Search for the cell housing the specified text and yield its (X, Y) center coordinate. 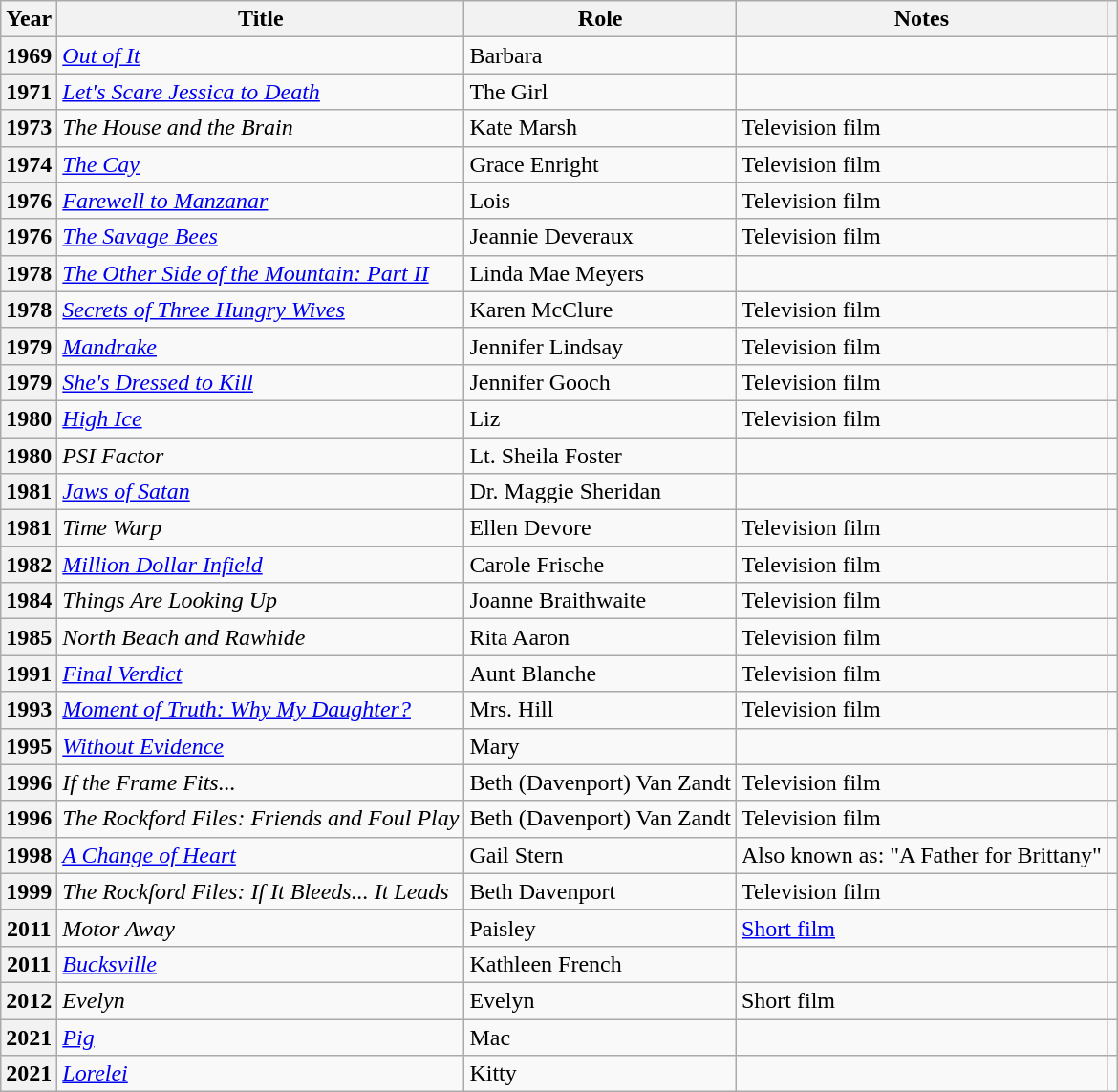
1974 (29, 164)
1995 (29, 746)
Aunt Blanche (600, 674)
The Other Side of the Mountain: Part II (261, 273)
Joanne Braithwaite (600, 601)
North Beach and Rawhide (261, 637)
Jeannie Deveraux (600, 237)
Mrs. Hill (600, 710)
1991 (29, 674)
Time Warp (261, 528)
Lorelei (261, 1074)
Role (600, 19)
Mary (600, 746)
High Ice (261, 418)
Liz (600, 418)
Things Are Looking Up (261, 601)
Kate Marsh (600, 128)
Linda Mae Meyers (600, 273)
The Cay (261, 164)
1993 (29, 710)
Karen McClure (600, 310)
1984 (29, 601)
Jaws of Satan (261, 492)
She's Dressed to Kill (261, 382)
Carole Frische (600, 565)
Final Verdict (261, 674)
Year (29, 19)
1998 (29, 855)
A Change of Heart (261, 855)
Dr. Maggie Sheridan (600, 492)
Bucksville (261, 964)
Paisley (600, 928)
Pig (261, 1037)
Barbara (600, 55)
The Rockford Files: If It Bleeds... It Leads (261, 891)
Also known as: "A Father for Brittany" (921, 855)
Ellen Devore (600, 528)
Kathleen French (600, 964)
The Savage Bees (261, 237)
1999 (29, 891)
Mandrake (261, 346)
Kitty (600, 1074)
The Girl (600, 92)
Rita Aaron (600, 637)
2012 (29, 1000)
Lt. Sheila Foster (600, 456)
The House and the Brain (261, 128)
Lois (600, 201)
1982 (29, 565)
Beth Davenport (600, 891)
1985 (29, 637)
Motor Away (261, 928)
1969 (29, 55)
Grace Enright (600, 164)
Million Dollar Infield (261, 565)
Jennifer Lindsay (600, 346)
Title (261, 19)
Secrets of Three Hungry Wives (261, 310)
Out of It (261, 55)
Let's Scare Jessica to Death (261, 92)
The Rockford Files: Friends and Foul Play (261, 819)
Notes (921, 19)
Farewell to Manzanar (261, 201)
Mac (600, 1037)
1971 (29, 92)
Moment of Truth: Why My Daughter? (261, 710)
If the Frame Fits... (261, 782)
Without Evidence (261, 746)
1973 (29, 128)
Jennifer Gooch (600, 382)
PSI Factor (261, 456)
Gail Stern (600, 855)
